Extract the (X, Y) coordinate from the center of the cell holding the provided text.  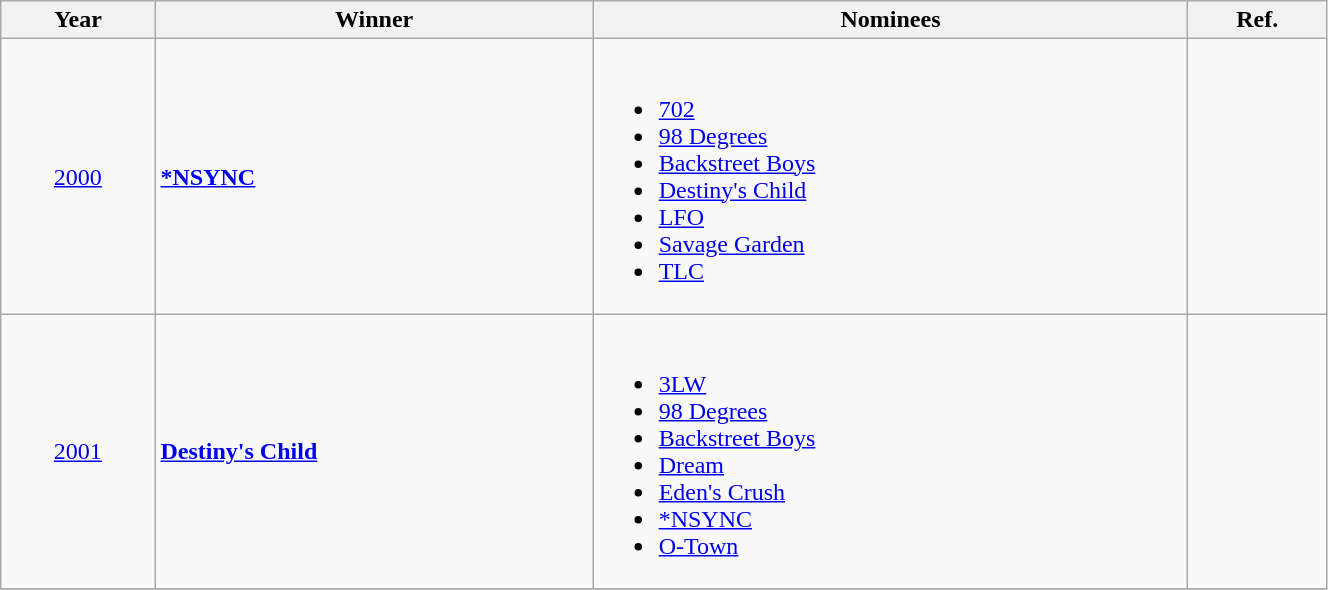
*NSYNC (374, 176)
Nominees (890, 20)
2001 (78, 452)
Ref. (1258, 20)
Destiny's Child (374, 452)
70298 DegreesBackstreet BoysDestiny's ChildLFOSavage GardenTLC (890, 176)
3LW98 DegreesBackstreet BoysDreamEden's Crush*NSYNCO-Town (890, 452)
Year (78, 20)
2000 (78, 176)
Winner (374, 20)
